Search for the cell housing the specified text and yield its [X, Y] center coordinate. 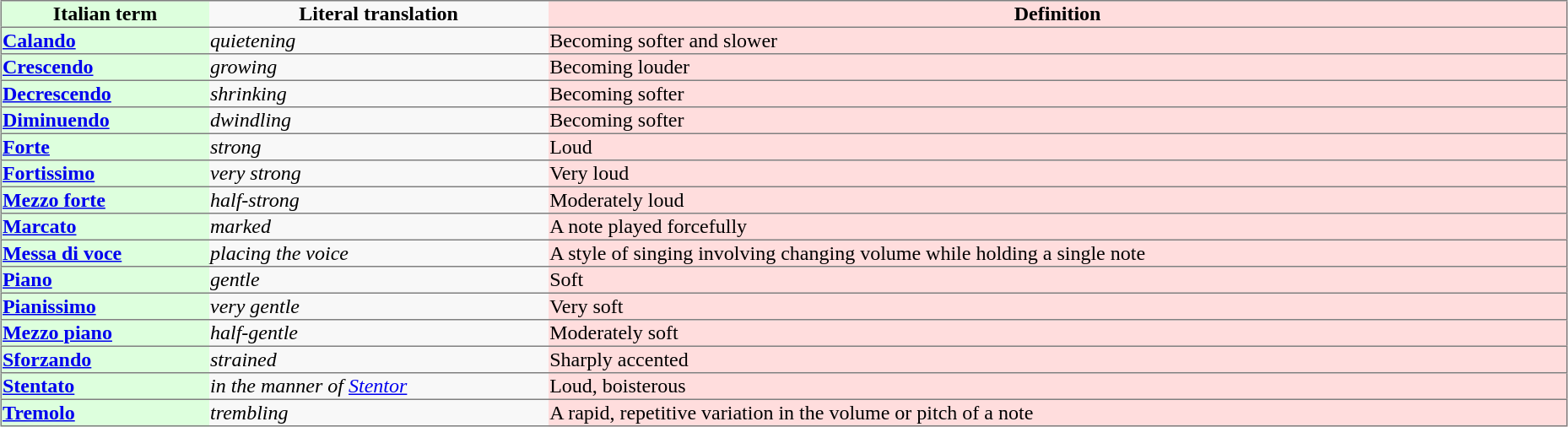
Sharply accented [1058, 359]
Sforzando [105, 359]
Messa di voce [105, 253]
strained [379, 359]
Mezzo piano [105, 333]
very gentle [379, 306]
Loud [1058, 147]
Definition [1058, 14]
Forte [105, 147]
Fortissimo [105, 174]
Decrescendo [105, 94]
Diminuendo [105, 121]
A style of singing involving changing volume while holding a single note [1058, 253]
Pianissimo [105, 306]
placing the voice [379, 253]
shrinking [379, 94]
Piano [105, 280]
Very soft [1058, 306]
A note played forcefully [1058, 227]
Marcato [105, 227]
Loud, boisterous [1058, 386]
gentle [379, 280]
Becoming softer and slower [1058, 41]
in the manner of Stentor [379, 386]
marked [379, 227]
Becoming louder [1058, 68]
Stentato [105, 386]
A rapid, repetitive variation in the volume or pitch of a note [1058, 413]
trembling [379, 413]
growing [379, 68]
strong [379, 147]
dwindling [379, 121]
very strong [379, 174]
Soft [1058, 280]
half-strong [379, 200]
Moderately loud [1058, 200]
Italian term [105, 14]
Very loud [1058, 174]
Crescendo [105, 68]
quietening [379, 41]
Tremolo [105, 413]
half-gentle [379, 333]
Literal translation [379, 14]
Moderately soft [1058, 333]
Calando [105, 41]
Mezzo forte [105, 200]
